Locate the cell with the specified text and output its (X, Y) center coordinate. 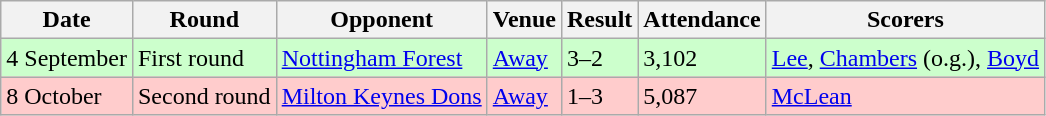
Opponent (382, 20)
Scorers (905, 20)
Second round (204, 96)
McLean (905, 96)
8 October (67, 96)
1–3 (599, 96)
Date (67, 20)
5,087 (702, 96)
Attendance (702, 20)
Nottingham Forest (382, 58)
3,102 (702, 58)
Result (599, 20)
First round (204, 58)
4 September (67, 58)
Lee, Chambers (o.g.), Boyd (905, 58)
3–2 (599, 58)
Round (204, 20)
Venue (524, 20)
Milton Keynes Dons (382, 96)
